Pinpoint the cell where the given text exists, returning its [x, y] midpoint coordinate. 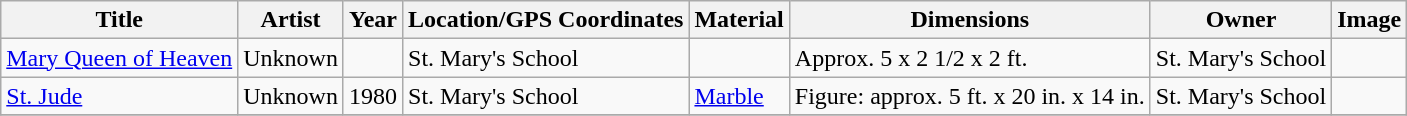
Image [1370, 20]
Artist [291, 20]
Approx. 5 x 2 1/2 x 2 ft. [970, 58]
Marble [739, 96]
Dimensions [970, 20]
Figure: approx. 5 ft. x 20 in. x 14 in. [970, 96]
St. Jude [120, 96]
Location/GPS Coordinates [546, 20]
Title [120, 20]
1980 [372, 96]
Owner [1240, 20]
Year [372, 20]
Mary Queen of Heaven [120, 58]
Material [739, 20]
